Provide the (X, Y) coordinate of the cell's center where the given text is located.  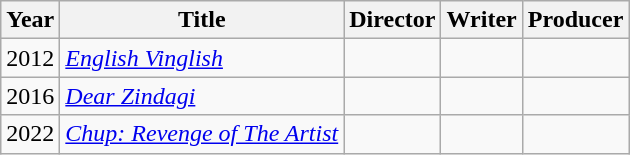
Dear Zindagi (202, 96)
Producer (576, 20)
Title (202, 20)
Director (392, 20)
2016 (30, 96)
English Vinglish (202, 58)
2022 (30, 134)
2012 (30, 58)
Writer (482, 20)
Year (30, 20)
Chup: Revenge of The Artist (202, 134)
